Capture the cell that displays the provided text and extract its [X, Y] central coordinate. 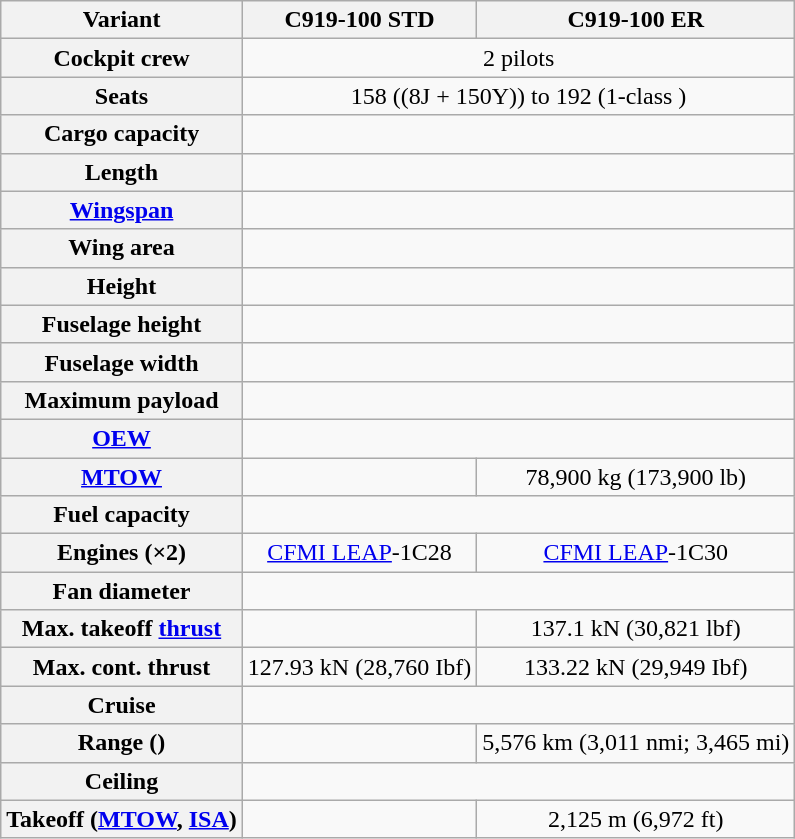
Max. takeoff thrust [122, 629]
Takeoff (MTOW, ISA) [122, 819]
Cruise [122, 705]
Cargo capacity [122, 134]
CFMI LEAP-1C30 [636, 553]
Fan diameter [122, 591]
Wingspan [122, 210]
2 pilots [518, 58]
Seats [122, 96]
Fuel capacity [122, 515]
5,576 km (3,011 nmi; 3,465 mi) [636, 743]
Fuselage width [122, 362]
78,900 kg (173,900 lb) [636, 477]
C919-100 ER [636, 20]
Length [122, 172]
Range () [122, 743]
2,125 m (6,972 ft) [636, 819]
Fuselage height [122, 324]
127.93 kN (28,760 Ibf) [359, 667]
C919-100 STD [359, 20]
133.22 kN (29,949 Ibf) [636, 667]
137.1 kN (30,821 lbf) [636, 629]
Maximum payload [122, 400]
Engines (×2) [122, 553]
Ceiling [122, 781]
Wing area [122, 248]
MTOW [122, 477]
CFMI LEAP-1C28 [359, 553]
Max. cont. thrust [122, 667]
OEW [122, 438]
158 ((8J + 150Y)) to 192 (1-class ) [518, 96]
Cockpit crew [122, 58]
Height [122, 286]
Variant [122, 20]
